Output the (x, y) coordinate of the center of the cell containing the given text.  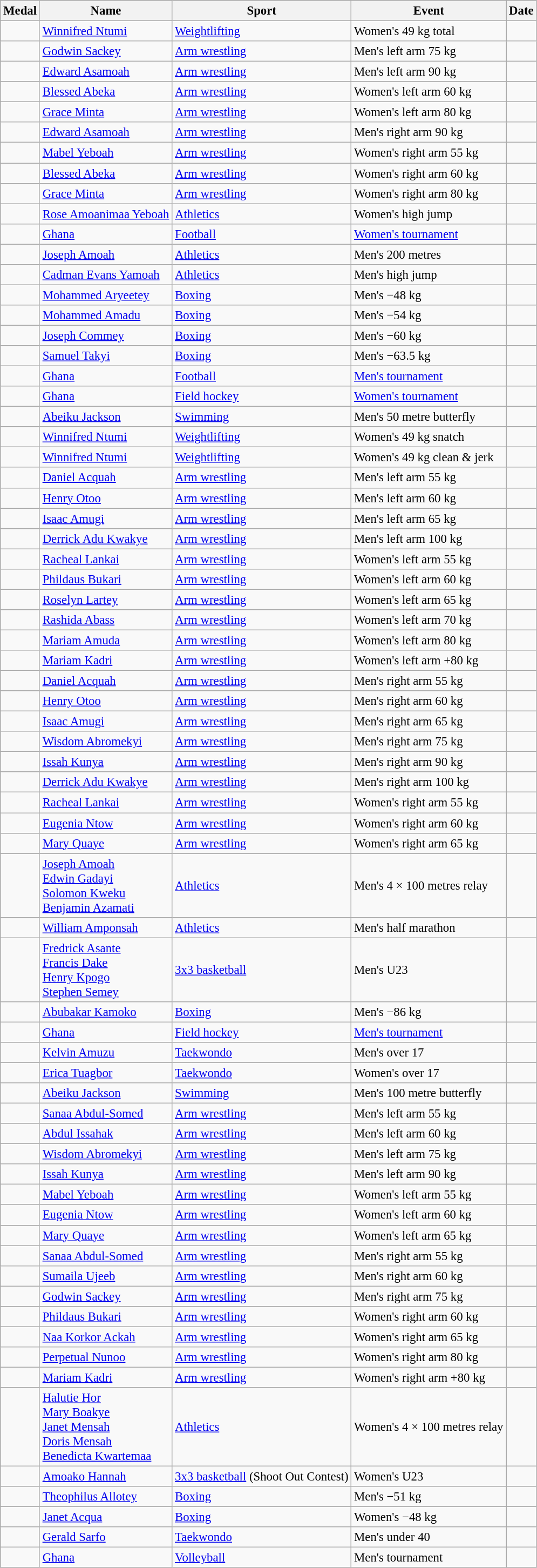
Men's under 40 (429, 1537)
Women's 49 kg clean & jerk (429, 457)
Samuel Takyi (106, 356)
William Amponsah (106, 927)
Men's 50 metre butterfly (429, 417)
Men's left arm 100 kg (429, 539)
Rashida Abass (106, 620)
Date (521, 11)
Sumaila Ujeeb (106, 1276)
Rose Amoanimaa Yeboah (106, 214)
Mariam Amuda (106, 640)
Men's −63.5 kg (429, 356)
Women's U23 (429, 1477)
Volleyball (262, 1558)
Joseph AmoahEdwin GadayiSolomon KwekuBenjamin Azamati (106, 886)
Janet Acqua (106, 1517)
Men's right arm 100 kg (429, 783)
Abubakar Kamoko (106, 1012)
Event (429, 11)
Halutie HorMary BoakyeJanet MensahDoris MensahBenedicta Kwartemaa (106, 1427)
Women's −48 kg (429, 1517)
Men's high jump (429, 275)
Mohammed Aryeetey (106, 295)
3x3 basketball (262, 970)
Women's over 17 (429, 1073)
Women's high jump (429, 214)
Naa Korkor Ackah (106, 1337)
Mohammed Amadu (106, 315)
Men's −60 kg (429, 335)
Theophilus Allotey (106, 1497)
Men's 4 × 100 metres relay (429, 886)
Men's −51 kg (429, 1497)
Gerald Sarfo (106, 1537)
Cadman Evans Yamoah (106, 275)
Medal (21, 11)
Women's left arm 70 kg (429, 620)
Erica Tuagbor (106, 1073)
Men's −48 kg (429, 295)
Abdul Issahak (106, 1134)
Men's half marathon (429, 927)
Men's −54 kg (429, 315)
Men's over 17 (429, 1053)
Men's left arm 65 kg (429, 519)
Perpetual Nunoo (106, 1357)
Men's right arm 65 kg (429, 722)
Name (106, 11)
Joseph Commey (106, 335)
Men's −86 kg (429, 1012)
Women's 49 kg total (429, 31)
Women's 49 kg snatch (429, 437)
Fredrick AsanteFrancis DakeHenry KpogoStephen Semey (106, 970)
Amoako Hannah (106, 1477)
Men's 100 metre butterfly (429, 1093)
Women's right arm +80 kg (429, 1377)
Women's 4 × 100 metres relay (429, 1427)
Sport (262, 11)
Men's U23 (429, 970)
3x3 basketball (Shoot Out Contest) (262, 1477)
Roselyn Lartey (106, 600)
Women's left arm +80 kg (429, 661)
Joseph Amoah (106, 254)
Men's 200 metres (429, 254)
Kelvin Amuzu (106, 1053)
